Scan for the cell matching the given text and deliver its (x, y) coordinate at center. 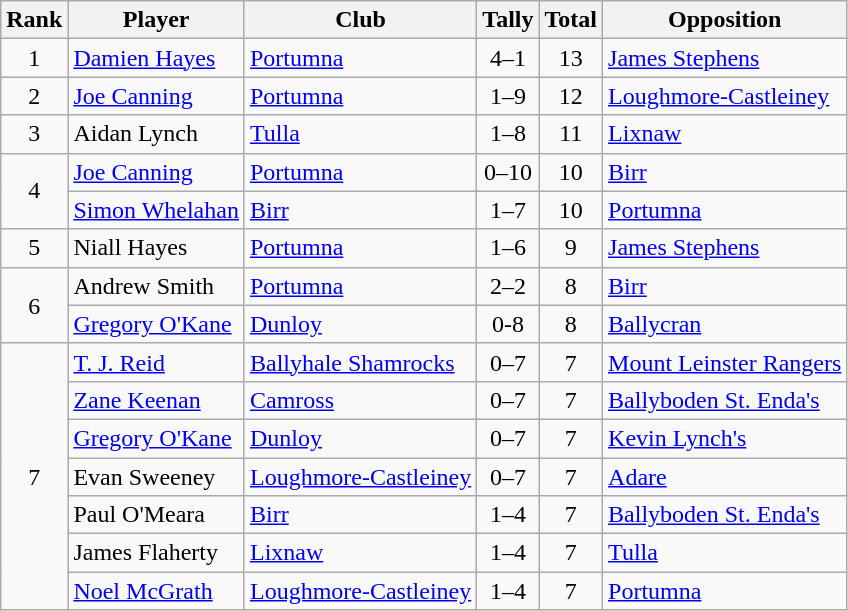
0-8 (508, 324)
Damien Hayes (156, 58)
Camross (360, 400)
Kevin Lynch's (725, 438)
1 (34, 58)
Ballycran (725, 324)
Tally (508, 20)
T. J. Reid (156, 362)
0–10 (508, 172)
Rank (34, 20)
3 (34, 134)
Paul O'Meara (156, 515)
Club (360, 20)
Ballyhale Shamrocks (360, 362)
James Flaherty (156, 553)
Zane Keenan (156, 400)
Andrew Smith (156, 286)
1–6 (508, 248)
1–9 (508, 96)
Noel McGrath (156, 591)
2 (34, 96)
12 (571, 96)
1–8 (508, 134)
Mount Leinster Rangers (725, 362)
Niall Hayes (156, 248)
4 (34, 191)
Simon Whelahan (156, 210)
Adare (725, 477)
Evan Sweeney (156, 477)
13 (571, 58)
2–2 (508, 286)
4–1 (508, 58)
Player (156, 20)
6 (34, 305)
1–7 (508, 210)
5 (34, 248)
Opposition (725, 20)
Total (571, 20)
11 (571, 134)
9 (571, 248)
Aidan Lynch (156, 134)
